Scan for the cell matching the given text and deliver its [x, y] coordinate at center. 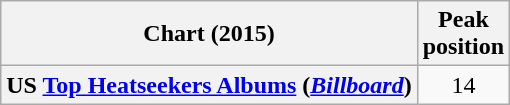
Chart (2015) [209, 34]
14 [463, 85]
US Top Heatseekers Albums (Billboard) [209, 85]
Peakposition [463, 34]
